Determine the [X, Y] coordinate at the center of the cell enclosing the given text.  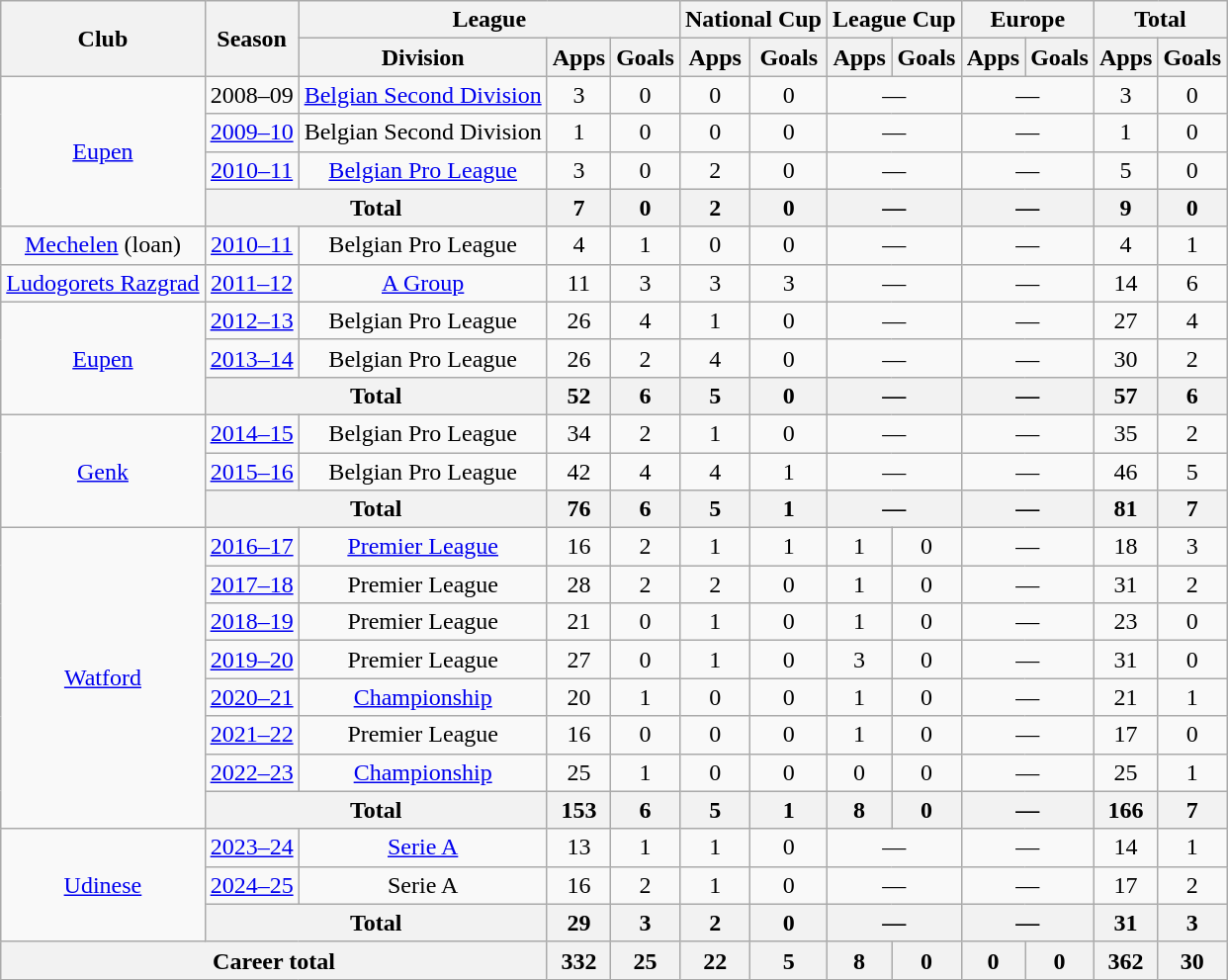
National Cup [753, 20]
2024–25 [251, 885]
20 [578, 697]
2015–16 [251, 472]
2013–14 [251, 358]
52 [578, 396]
Ludogorets Razgrad [103, 283]
18 [1125, 547]
46 [1125, 472]
166 [1125, 810]
League Cup [894, 20]
2019–20 [251, 660]
34 [578, 433]
Division [423, 57]
13 [578, 847]
29 [578, 923]
2009–10 [251, 133]
Career total [274, 960]
2012–13 [251, 320]
Club [103, 39]
81 [1125, 509]
2023–24 [251, 847]
153 [578, 810]
42 [578, 472]
Genk [103, 471]
28 [578, 584]
Mechelen (loan) [103, 245]
2011–12 [251, 283]
22 [715, 960]
332 [578, 960]
2018–19 [251, 622]
2021–22 [251, 735]
Udinese [103, 885]
2014–15 [251, 433]
35 [1125, 433]
A Group [423, 283]
76 [578, 509]
23 [1125, 622]
Europe [1027, 20]
2016–17 [251, 547]
9 [1125, 208]
11 [578, 283]
57 [1125, 396]
Watford [103, 678]
2017–18 [251, 584]
Season [251, 39]
362 [1125, 960]
2008–09 [251, 95]
League [488, 20]
2022–23 [251, 772]
2020–21 [251, 697]
